Find where the given text appears and provide that cell's center as (x, y) coordinate. 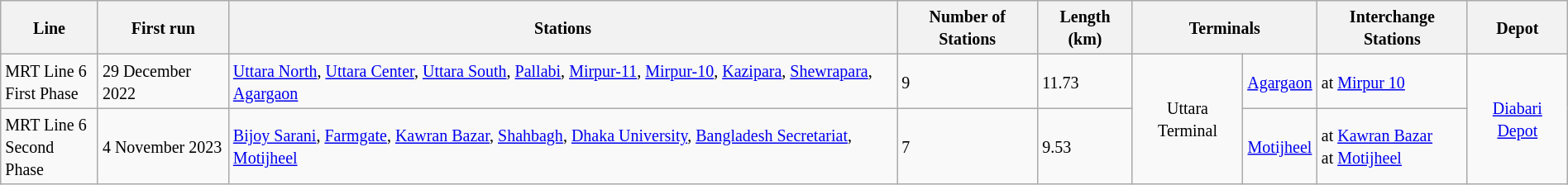
Diabari Depot (1517, 119)
Motijheel (1280, 146)
at Kawran Bazar at Motijheel (1392, 146)
Uttara Terminal (1188, 119)
Bijoy Sarani, Farmgate, Kawran Bazar, Shahbagh, Dhaka University, Bangladesh Secretariat, Motijheel (562, 146)
First run (163, 28)
at Mirpur 10 (1392, 81)
Agargaon (1280, 81)
29 December 2022 (163, 81)
Interchange Stations (1392, 28)
9.53 (1085, 146)
Length (km) (1085, 28)
9 (968, 81)
Depot (1517, 28)
MRT Line 6First Phase (50, 81)
Stations (562, 28)
Number of Stations (968, 28)
Uttara North, Uttara Center, Uttara South, Pallabi, Mirpur-11, Mirpur-10, Kazipara, Shewrapara, Agargaon (562, 81)
7 (968, 146)
Terminals (1224, 28)
MRT Line 6Second Phase (50, 146)
11.73 (1085, 81)
Line (50, 28)
4 November 2023 (163, 146)
